Provide the [x, y] coordinate of the cell's center where the given text is located.  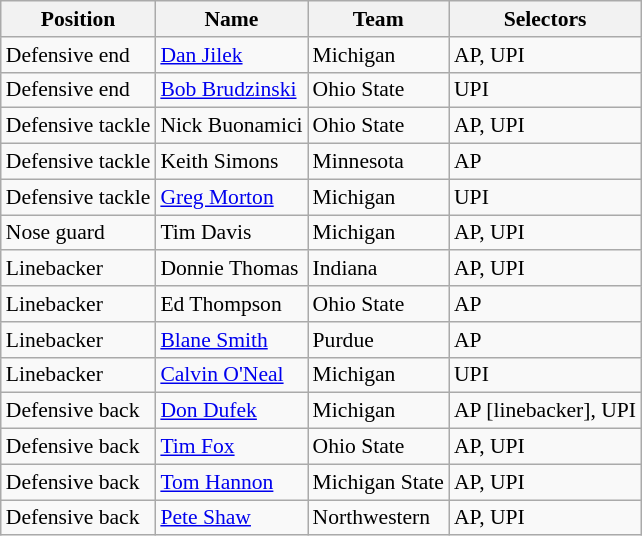
AP [linebacker], UPI [545, 411]
Tim Davis [231, 233]
Calvin O'Neal [231, 375]
Bob Brudzinski [231, 90]
Nick Buonamici [231, 126]
Indiana [378, 269]
Pete Shaw [231, 518]
Northwestern [378, 518]
Keith Simons [231, 162]
Team [378, 19]
Ed Thompson [231, 304]
Dan Jilek [231, 55]
Position [78, 19]
Minnesota [378, 162]
Greg Morton [231, 197]
Don Dufek [231, 411]
Tom Hannon [231, 482]
Purdue [378, 340]
Michigan State [378, 482]
Nose guard [78, 233]
Blane Smith [231, 340]
Name [231, 19]
Selectors [545, 19]
Tim Fox [231, 447]
Donnie Thomas [231, 269]
